From the cell containing the given text, extract its center point as (X, Y) coordinate. 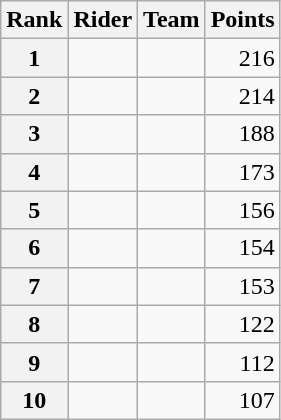
2 (34, 96)
173 (242, 172)
4 (34, 172)
6 (34, 248)
153 (242, 286)
Team (172, 20)
1 (34, 58)
214 (242, 96)
7 (34, 286)
156 (242, 210)
154 (242, 248)
3 (34, 134)
Rider (103, 20)
188 (242, 134)
Rank (34, 20)
112 (242, 362)
8 (34, 324)
9 (34, 362)
216 (242, 58)
5 (34, 210)
Points (242, 20)
10 (34, 400)
107 (242, 400)
122 (242, 324)
